Scan for the cell matching the given text and deliver its (X, Y) coordinate at center. 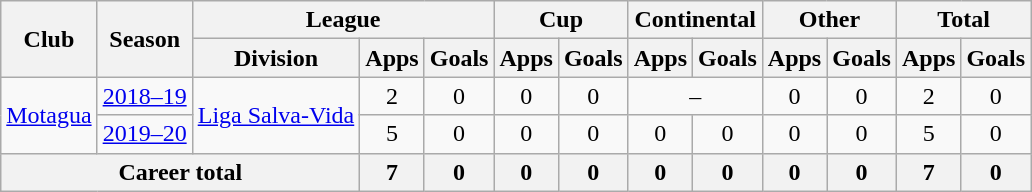
2019–20 (144, 134)
2018–19 (144, 96)
Cup (561, 20)
Continental (695, 20)
Career total (180, 172)
– (695, 96)
League (343, 20)
Division (276, 58)
Total (963, 20)
Motagua (49, 115)
Club (49, 39)
Liga Salva-Vida (276, 115)
Season (144, 39)
Other (829, 20)
